Output the (X, Y) coordinate of the center of the cell containing the given text.  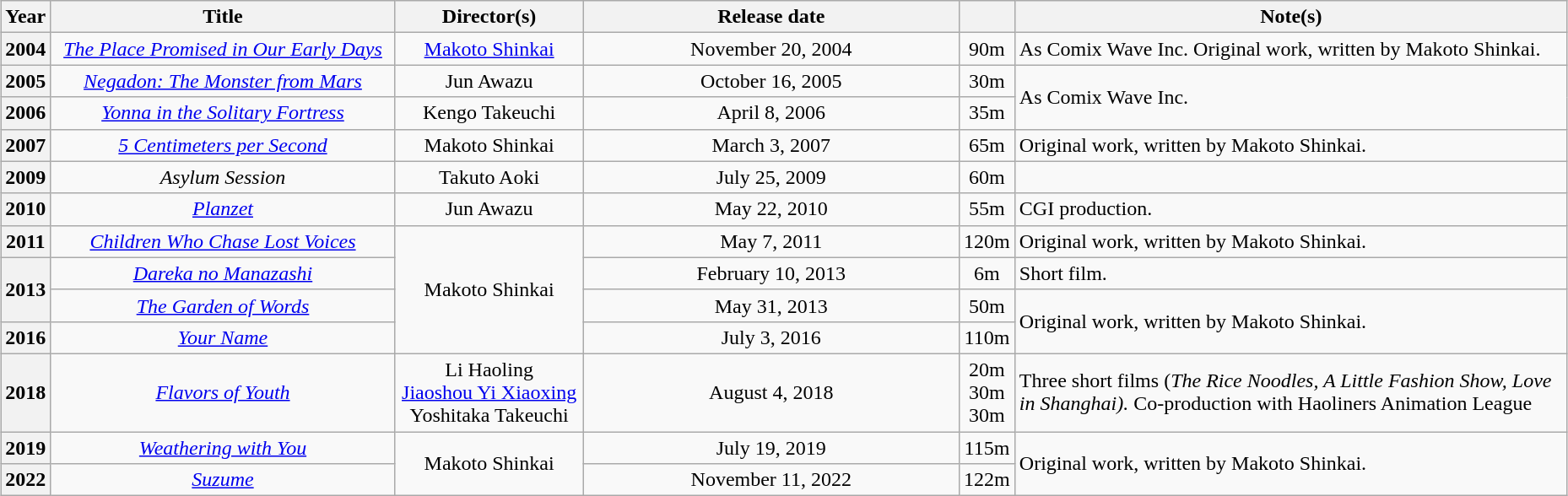
Dareka no Manazashi (223, 273)
February 10, 2013 (771, 273)
Flavors of Youth (223, 392)
August 4, 2018 (771, 392)
May 7, 2011 (771, 241)
2005 (25, 81)
2011 (25, 241)
Weathering with You (223, 448)
July 25, 2009 (771, 177)
May 31, 2013 (771, 305)
Children Who Chase Lost Voices (223, 241)
120m (987, 241)
Li HaolingJiaoshou Yi XiaoxingYoshitaka Takeuchi (489, 392)
115m (987, 448)
Planzet (223, 209)
July 3, 2016 (771, 337)
October 16, 2005 (771, 81)
May 22, 2010 (771, 209)
July 19, 2019 (771, 448)
35m (987, 113)
Director(s) (489, 17)
2010 (25, 209)
55m (987, 209)
Your Name (223, 337)
122m (987, 480)
April 8, 2006 (771, 113)
Negadon: The Monster from Mars (223, 81)
2016 (25, 337)
Short film. (1291, 273)
November 20, 2004 (771, 49)
30m (987, 81)
2004 (25, 49)
The Place Promised in Our Early Days (223, 49)
November 11, 2022 (771, 480)
2022 (25, 480)
As Comix Wave Inc. (1291, 97)
2018 (25, 392)
Three short films (The Rice Noodles, A Little Fashion Show, Love in Shanghai). Co-production with Haoliners Animation League (1291, 392)
Title (223, 17)
Yonna in the Solitary Fortress (223, 113)
March 3, 2007 (771, 145)
2009 (25, 177)
Year (25, 17)
2007 (25, 145)
CGI production. (1291, 209)
The Garden of Words (223, 305)
Suzume (223, 480)
Takuto Aoki (489, 177)
90m (987, 49)
2019 (25, 448)
60m (987, 177)
Release date (771, 17)
65m (987, 145)
110m (987, 337)
2013 (25, 289)
2006 (25, 113)
20m30m30m (987, 392)
Kengo Takeuchi (489, 113)
6m (987, 273)
5 Centimeters per Second (223, 145)
50m (987, 305)
As Comix Wave Inc. Original work, written by Makoto Shinkai. (1291, 49)
Asylum Session (223, 177)
Note(s) (1291, 17)
